Detect which cell encompasses the target text, then output its (x, y) center coordinate. 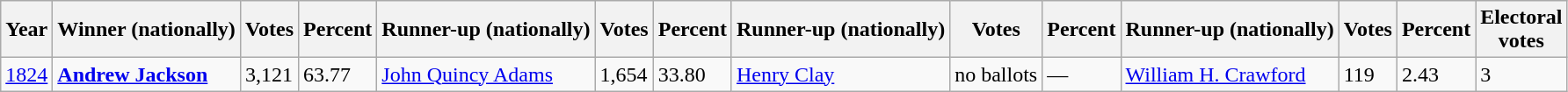
63.77 (338, 74)
119 (1368, 74)
Henry Clay (840, 74)
Winner (nationally) (147, 30)
William H. Crawford (1230, 74)
no ballots (997, 74)
1,654 (624, 74)
3 (1521, 74)
Year (26, 30)
Electoralvotes (1521, 30)
3,121 (269, 74)
Andrew Jackson (147, 74)
John Quincy Adams (486, 74)
— (1081, 74)
2.43 (1436, 74)
33.80 (693, 74)
1824 (26, 74)
